Find where the given text appears and provide that cell's center as [X, Y] coordinate. 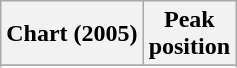
Peakposition [189, 34]
Chart (2005) [72, 34]
